Scan for the cell matching the given text and deliver its [X, Y] coordinate at center. 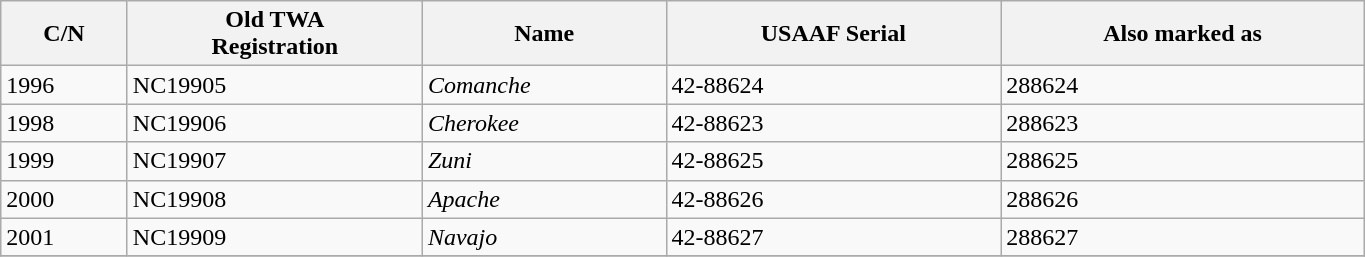
42-88624 [834, 85]
NC19909 [274, 237]
NC19905 [274, 85]
Zuni [544, 161]
1996 [64, 85]
288627 [1183, 237]
288623 [1183, 123]
USAAF Serial [834, 34]
1999 [64, 161]
NC19907 [274, 161]
NC19906 [274, 123]
Cherokee [544, 123]
Old TWARegistration [274, 34]
288626 [1183, 199]
Also marked as [1183, 34]
288625 [1183, 161]
2000 [64, 199]
NC19908 [274, 199]
1998 [64, 123]
2001 [64, 237]
42-88625 [834, 161]
Apache [544, 199]
42-88627 [834, 237]
288624 [1183, 85]
42-88626 [834, 199]
Name [544, 34]
C/N [64, 34]
Comanche [544, 85]
Navajo [544, 237]
42-88623 [834, 123]
